Return (X, Y) of the center of cell containing provided text 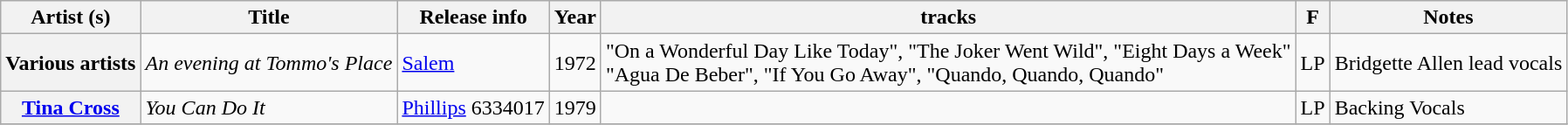
An evening at Tommo's Place (269, 63)
"On a Wonderful Day Like Today", "The Joker Went Wild", "Eight Days a Week""Agua De Beber", "If You Go Away", "Quando, Quando, Quando" (948, 63)
Notes (1448, 17)
You Can Do It (269, 108)
Backing Vocals (1448, 108)
F (1313, 17)
1979 (574, 108)
Release info (473, 17)
Artist (s) (71, 17)
1972 (574, 63)
Various artists (71, 63)
Bridgette Allen lead vocals (1448, 63)
Salem (473, 63)
Year (574, 17)
Tina Cross (71, 108)
Phillips 6334017 (473, 108)
Title (269, 17)
tracks (948, 17)
